Return (x, y) of the center of cell containing provided text 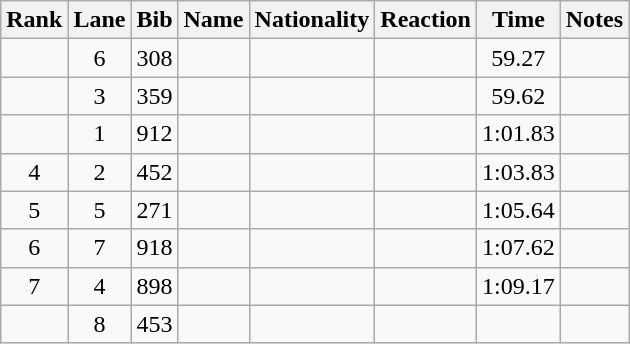
Name (214, 20)
918 (154, 248)
2 (100, 172)
1:09.17 (519, 286)
Lane (100, 20)
Time (519, 20)
453 (154, 324)
59.62 (519, 96)
1 (100, 134)
Bib (154, 20)
452 (154, 172)
1:01.83 (519, 134)
308 (154, 58)
8 (100, 324)
898 (154, 286)
Nationality (312, 20)
59.27 (519, 58)
3 (100, 96)
Reaction (426, 20)
1:07.62 (519, 248)
Rank (34, 20)
Notes (594, 20)
1:05.64 (519, 210)
1:03.83 (519, 172)
912 (154, 134)
359 (154, 96)
271 (154, 210)
